Search for the cell housing the specified text and yield its (x, y) center coordinate. 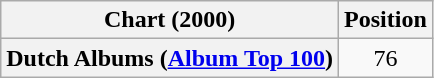
Position (386, 20)
Chart (2000) (170, 20)
76 (386, 58)
Dutch Albums (Album Top 100) (170, 58)
